Identify which cell holds the provided text, then report its (x, y) central coordinate. 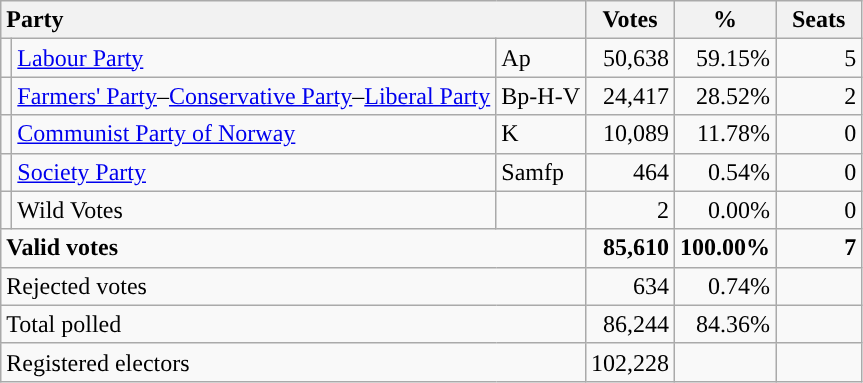
0.74% (726, 286)
24,417 (630, 96)
Wild Votes (254, 210)
Rejected votes (294, 286)
100.00% (726, 248)
50,638 (630, 58)
Valid votes (294, 248)
Communist Party of Norway (254, 134)
Ap (541, 58)
% (726, 20)
Farmers' Party–Conservative Party–Liberal Party (254, 96)
85,610 (630, 248)
59.15% (726, 58)
102,228 (630, 362)
464 (630, 172)
Society Party (254, 172)
28.52% (726, 96)
10,089 (630, 134)
Votes (630, 20)
Party (294, 20)
Seats (819, 20)
Total polled (294, 324)
7 (819, 248)
5 (819, 58)
0.54% (726, 172)
K (541, 134)
0.00% (726, 210)
11.78% (726, 134)
Registered electors (294, 362)
634 (630, 286)
84.36% (726, 324)
86,244 (630, 324)
Labour Party (254, 58)
Samfp (541, 172)
Bp-H-V (541, 96)
